Extract the [X, Y] coordinate from the center of the cell holding the provided text.  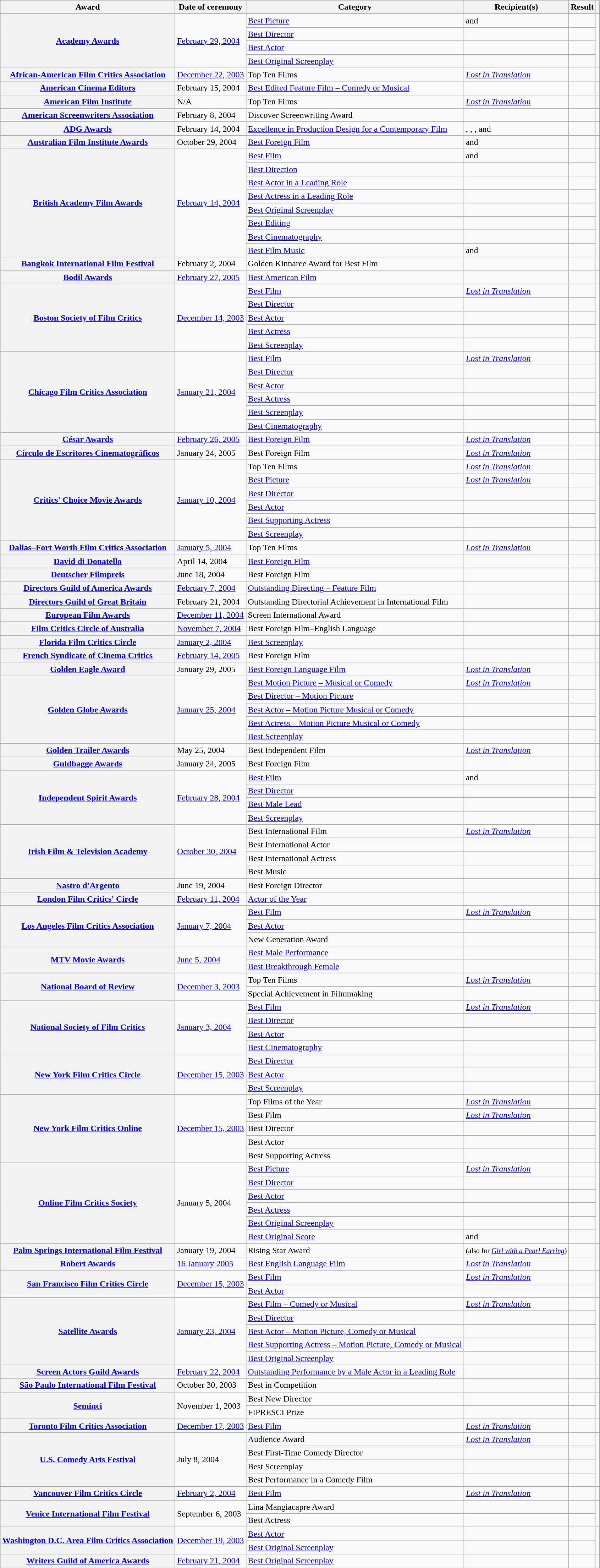
French Syndicate of Cinema Critics [88, 656]
Critics' Choice Movie Awards [88, 500]
Guldbagge Awards [88, 764]
Best Male Lead [355, 804]
December 19, 2003 [210, 1541]
January 3, 2004 [210, 1027]
November 7, 2004 [210, 629]
Best Film – Comedy or Musical [355, 1304]
Best Performance in a Comedy Film [355, 1480]
Result [582, 7]
Best Original Score [355, 1236]
February 14, 2005 [210, 656]
Recipient(s) [516, 7]
Date of ceremony [210, 7]
July 8, 2004 [210, 1459]
Special Achievement in Filmmaking [355, 993]
Actor of the Year [355, 899]
Seminci [88, 1405]
May 25, 2004 [210, 750]
Best Foreign Language Film [355, 669]
New York Film Critics Circle [88, 1075]
Bodil Awards [88, 277]
October 30, 2004 [210, 852]
Best International Actress [355, 858]
Toronto Film Critics Association [88, 1426]
Best Editing [355, 223]
Best Foreign Director [355, 885]
Directors Guild of America Awards [88, 588]
Florida Film Critics Circle [88, 642]
American Screenwriters Association [88, 115]
Best in Competition [355, 1385]
February 11, 2004 [210, 899]
Outstanding Directing – Feature Film [355, 588]
Excellence in Production Design for a Contemporary Film [355, 129]
June 18, 2004 [210, 574]
February 7, 2004 [210, 588]
Chicago Film Critics Association [88, 392]
Best Actor – Motion Picture Musical or Comedy [355, 710]
February 26, 2005 [210, 439]
16 January 2005 [210, 1264]
San Francisco Film Critics Circle [88, 1284]
Writers Guild of America Awards [88, 1561]
Los Angeles Film Critics Association [88, 926]
January 25, 2004 [210, 710]
January 2, 2004 [210, 642]
MTV Movie Awards [88, 960]
U.S. Comedy Arts Festival [88, 1459]
National Board of Review [88, 987]
Bangkok International Film Festival [88, 264]
Venice International Film Festival [88, 1514]
Best Direction [355, 169]
FIPRESCI Prize [355, 1412]
American Film Institute [88, 102]
César Awards [88, 439]
American Cinema Editors [88, 88]
Golden Eagle Award [88, 669]
September 6, 2003 [210, 1514]
Best International Actor [355, 845]
Best Edited Feature Film – Comedy or Musical [355, 88]
January 19, 2004 [210, 1250]
January 7, 2004 [210, 926]
June 5, 2004 [210, 960]
April 14, 2004 [210, 561]
Dallas–Fort Worth Film Critics Association [88, 547]
Best Actress in a Leading Role [355, 196]
Golden Trailer Awards [88, 750]
Outstanding Directorial Achievement in International Film [355, 602]
Award [88, 7]
December 11, 2004 [210, 615]
Robert Awards [88, 1264]
Discover Screenwriting Award [355, 115]
European Film Awards [88, 615]
Audience Award [355, 1439]
African-American Film Critics Association [88, 75]
Best Breakthrough Female [355, 966]
Best Actor in a Leading Role [355, 183]
National Society of Film Critics [88, 1027]
New Generation Award [355, 939]
Círculo de Escritores Cinematográficos [88, 453]
January 10, 2004 [210, 500]
February 8, 2004 [210, 115]
Top Films of the Year [355, 1102]
N/A [210, 102]
Best International Film [355, 831]
Screen International Award [355, 615]
Best Independent Film [355, 750]
Best American Film [355, 277]
, , , and [516, 129]
Australian Film Institute Awards [88, 142]
David di Donatello [88, 561]
Washington D.C. Area Film Critics Association [88, 1541]
February 29, 2004 [210, 41]
February 15, 2004 [210, 88]
Nastro d'Argento [88, 885]
February 27, 2005 [210, 277]
January 21, 2004 [210, 392]
London Film Critics' Circle [88, 899]
Best First-Time Comedy Director [355, 1453]
New York Film Critics Online [88, 1129]
Best Director – Motion Picture [355, 696]
October 29, 2004 [210, 142]
Best Motion Picture – Musical or Comedy [355, 683]
November 1, 2003 [210, 1405]
February 22, 2004 [210, 1372]
Boston Society of Film Critics [88, 318]
Best English Language Film [355, 1264]
Category [355, 7]
Independent Spirit Awards [88, 797]
Deutscher Filmpreis [88, 574]
(also for Girl with a Pearl Earring) [516, 1250]
December 22, 2003 [210, 75]
São Paulo International Film Festival [88, 1385]
December 14, 2003 [210, 318]
Satellite Awards [88, 1331]
January 29, 2005 [210, 669]
British Academy Film Awards [88, 203]
Outstanding Performance by a Male Actor in a Leading Role [355, 1372]
Best Supporting Actress – Motion Picture, Comedy or Musical [355, 1345]
Best Music [355, 872]
December 3, 2003 [210, 987]
Golden Kinnaree Award for Best Film [355, 264]
January 23, 2004 [210, 1331]
Vancouver Film Critics Circle [88, 1493]
Online Film Critics Society [88, 1203]
Film Critics Circle of Australia [88, 629]
June 19, 2004 [210, 885]
Academy Awards [88, 41]
Golden Globe Awards [88, 710]
October 30, 2003 [210, 1385]
Irish Film & Television Academy [88, 852]
Rising Star Award [355, 1250]
Screen Actors Guild Awards [88, 1372]
December 17, 2003 [210, 1426]
Palm Springs International Film Festival [88, 1250]
Best Film Music [355, 250]
Directors Guild of Great Britain [88, 602]
Best Actor – Motion Picture, Comedy or Musical [355, 1331]
February 28, 2004 [210, 797]
Best Foreign Film–English Language [355, 629]
Best Actress – Motion Picture Musical or Comedy [355, 723]
ADG Awards [88, 129]
Lina Mangiacapre Award [355, 1507]
Best Male Performance [355, 953]
Best New Director [355, 1399]
